Capture the cell that displays the provided text and extract its (x, y) central coordinate. 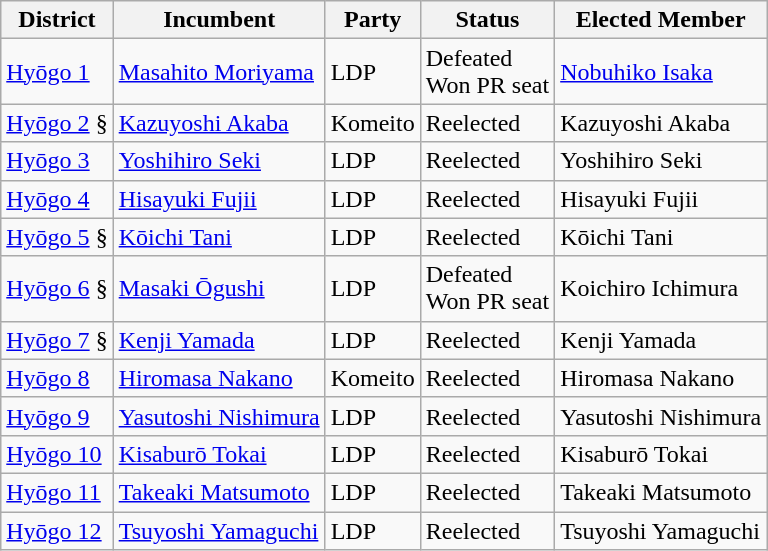
Hyōgo 7 § (57, 340)
Masahito Moriyama (219, 72)
Elected Member (661, 20)
Hyōgo 11 (57, 492)
Party (372, 20)
Hyōgo 10 (57, 454)
Hyōgo 3 (57, 161)
Hyōgo 2 § (57, 123)
Nobuhiko Isaka (661, 72)
Hyōgo 12 (57, 531)
Hyōgo 4 (57, 199)
Status (487, 20)
Hyōgo 5 § (57, 237)
Masaki Ōgushi (219, 288)
District (57, 20)
Hyōgo 1 (57, 72)
Hyōgo 9 (57, 416)
Incumbent (219, 20)
Koichiro Ichimura (661, 288)
Hyōgo 6 § (57, 288)
Hyōgo 8 (57, 378)
